Return [X, Y] of the center of cell containing provided text 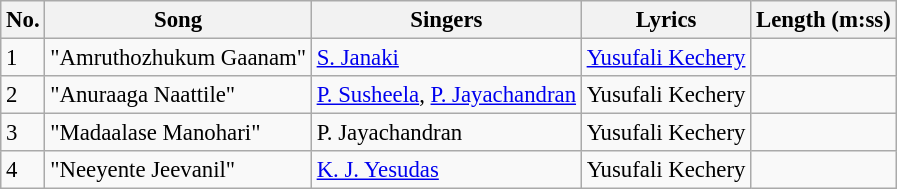
P. Susheela, P. Jayachandran [446, 95]
"Madaalase Manohari" [178, 133]
No. [23, 20]
Singers [446, 20]
Song [178, 20]
3 [23, 133]
Length (m:ss) [824, 20]
Lyrics [666, 20]
4 [23, 170]
2 [23, 95]
"Amruthozhukum Gaanam" [178, 58]
1 [23, 58]
S. Janaki [446, 58]
"Anuraaga Naattile" [178, 95]
"Neeyente Jeevanil" [178, 170]
K. J. Yesudas [446, 170]
P. Jayachandran [446, 133]
